Determine the (x, y) coordinate at the center of the cell enclosing the given text.  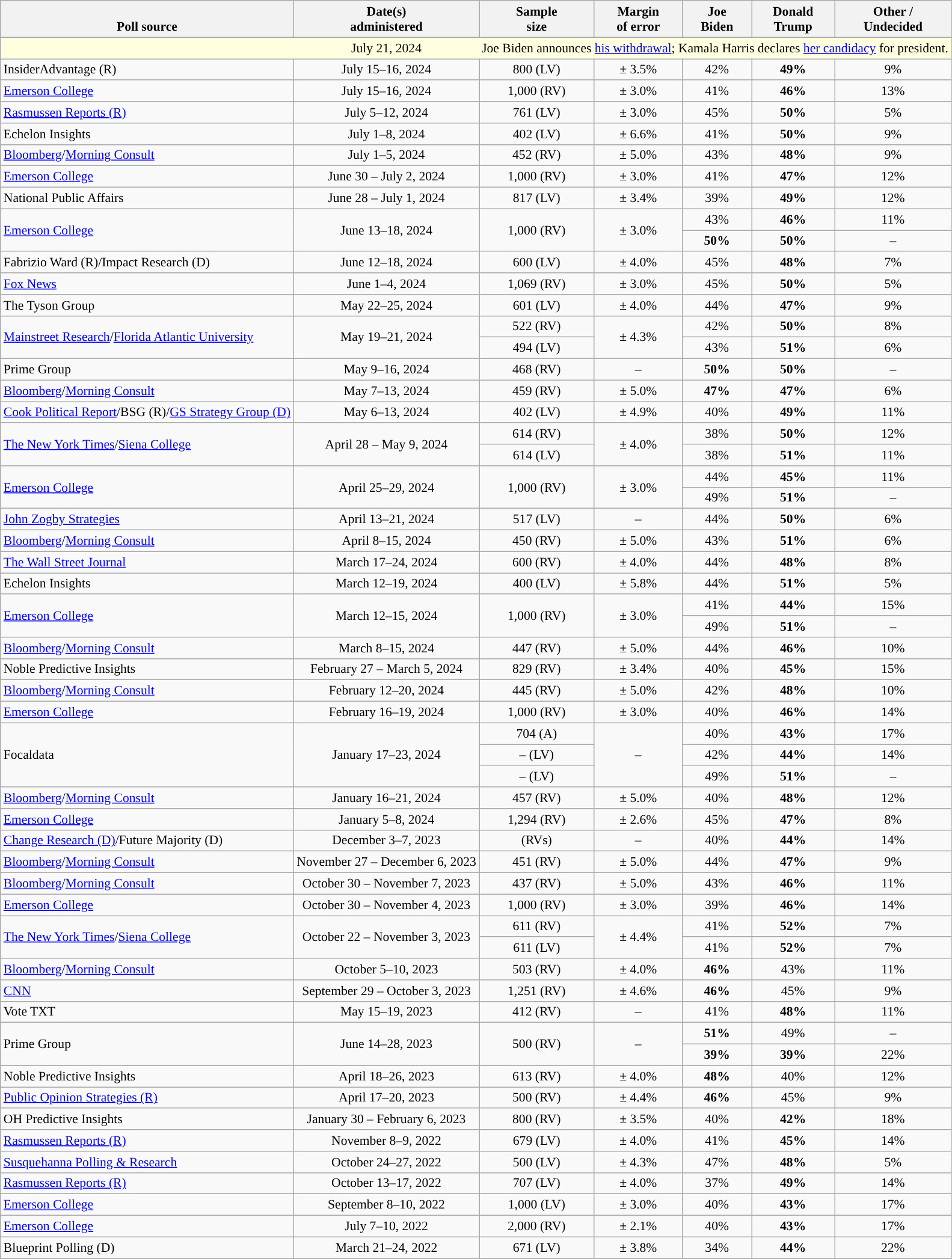
800 (RV) (536, 1120)
October 30 – November 4, 2023 (386, 905)
February 12–20, 2024 (386, 691)
503 (RV) (536, 969)
DonaldTrump (793, 19)
468 (RV) (536, 370)
National Public Affairs (147, 198)
JoeBiden (717, 19)
Mainstreet Research/Florida Atlantic University (147, 337)
Poll source (147, 19)
June 30 – July 2, 2024 (386, 177)
817 (LV) (536, 198)
October 22 – November 3, 2023 (386, 937)
March 21–24, 2022 (386, 1248)
The Tyson Group (147, 305)
September 29 – October 3, 2023 (386, 991)
18% (893, 1120)
13% (893, 91)
July 7–10, 2022 (386, 1227)
The Wall Street Journal (147, 562)
(RVs) (536, 841)
Public Opinion Strategies (R) (147, 1098)
September 8–10, 2022 (386, 1205)
671 (LV) (536, 1248)
± 2.6% (639, 819)
613 (RV) (536, 1076)
437 (RV) (536, 884)
February 27 – March 5, 2024 (386, 669)
May 22–25, 2024 (386, 305)
March 12–19, 2024 (386, 584)
May 7–13, 2024 (386, 391)
July 5–12, 2024 (386, 112)
October 24–27, 2022 (386, 1162)
April 13–21, 2024 (386, 519)
Other /Undecided (893, 19)
761 (LV) (536, 112)
June 1–4, 2024 (386, 284)
November 27 – December 6, 2023 (386, 862)
1,000 (LV) (536, 1205)
± 3.8% (639, 1248)
34% (717, 1248)
OH Predictive Insights (147, 1120)
614 (RV) (536, 434)
829 (RV) (536, 669)
Fabrizio Ward (R)/Impact Research (D) (147, 263)
John Zogby Strategies (147, 519)
Date(s)administered (386, 19)
Marginof error (639, 19)
457 (RV) (536, 798)
494 (LV) (536, 348)
April 28 – May 9, 2024 (386, 445)
452 (RV) (536, 155)
Joe Biden announces his withdrawal; Kamala Harris declares her candidacy for president. (716, 48)
October 30 – November 7, 2023 (386, 884)
Fox News (147, 284)
April 8–15, 2024 (386, 541)
447 (RV) (536, 648)
April 18–26, 2023 (386, 1076)
October 5–10, 2023 (386, 969)
May 19–21, 2024 (386, 337)
Cook Political Report/BSG (R)/GS Strategy Group (D) (147, 412)
April 25–29, 2024 (386, 487)
July 1–8, 2024 (386, 134)
2,000 (RV) (536, 1227)
450 (RV) (536, 541)
1,294 (RV) (536, 819)
707 (LV) (536, 1183)
July 21, 2024 (386, 48)
December 3–7, 2023 (386, 841)
± 2.1% (639, 1227)
January 30 – February 6, 2023 (386, 1120)
InsiderAdvantage (R) (147, 70)
June 14–28, 2023 (386, 1044)
± 4.6% (639, 991)
February 16–19, 2024 (386, 712)
37% (717, 1183)
May 15–19, 2023 (386, 1012)
Susquehanna Polling & Research (147, 1162)
1,069 (RV) (536, 284)
451 (RV) (536, 862)
January 5–8, 2024 (386, 819)
600 (LV) (536, 263)
Vote TXT (147, 1012)
500 (LV) (536, 1162)
704 (A) (536, 734)
800 (LV) (536, 70)
July 1–5, 2024 (386, 155)
CNN (147, 991)
± 5.8% (639, 584)
445 (RV) (536, 691)
March 8–15, 2024 (386, 648)
400 (LV) (536, 584)
611 (LV) (536, 948)
January 17–23, 2024 (386, 755)
Focaldata (147, 755)
June 13–18, 2024 (386, 230)
May 9–16, 2024 (386, 370)
± 6.6% (639, 134)
1,251 (RV) (536, 991)
601 (LV) (536, 305)
Blueprint Polling (D) (147, 1248)
October 13–17, 2022 (386, 1183)
611 (RV) (536, 927)
March 12–15, 2024 (386, 616)
614 (LV) (536, 455)
Samplesize (536, 19)
March 17–24, 2024 (386, 562)
November 8–9, 2022 (386, 1141)
600 (RV) (536, 562)
January 16–21, 2024 (386, 798)
517 (LV) (536, 519)
± 4.9% (639, 412)
459 (RV) (536, 391)
April 17–20, 2023 (386, 1098)
679 (LV) (536, 1141)
412 (RV) (536, 1012)
June 12–18, 2024 (386, 263)
522 (RV) (536, 326)
May 6–13, 2024 (386, 412)
Change Research (D)/Future Majority (D) (147, 841)
June 28 – July 1, 2024 (386, 198)
